Determine the (X, Y) coordinate at the center of the cell enclosing the given text.  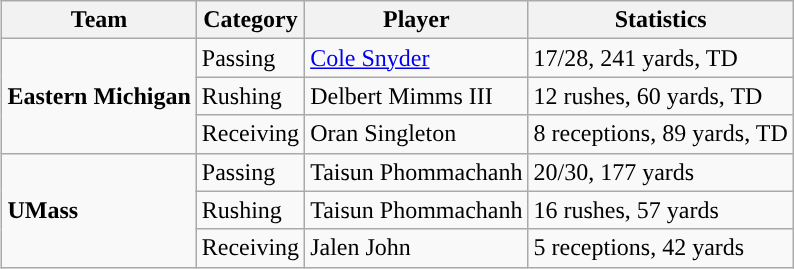
17/28, 241 yards, TD (660, 58)
Cole Snyder (416, 58)
20/30, 177 yards (660, 172)
Player (416, 20)
Team (99, 20)
Delbert Mimms III (416, 96)
Eastern Michigan (99, 96)
UMass (99, 210)
Statistics (660, 20)
Jalen John (416, 248)
5 receptions, 42 yards (660, 248)
Category (250, 20)
8 receptions, 89 yards, TD (660, 134)
16 rushes, 57 yards (660, 210)
Oran Singleton (416, 134)
12 rushes, 60 yards, TD (660, 96)
